Determine the (x, y) coordinate at the center of the cell enclosing the given text.  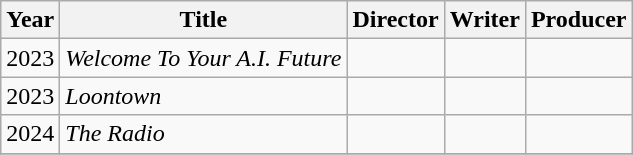
The Radio (204, 134)
Loontown (204, 96)
Director (396, 20)
Year (30, 20)
2024 (30, 134)
Title (204, 20)
Writer (484, 20)
Producer (578, 20)
Welcome To Your A.I. Future (204, 58)
